Search for the cell housing the specified text and yield its (x, y) center coordinate. 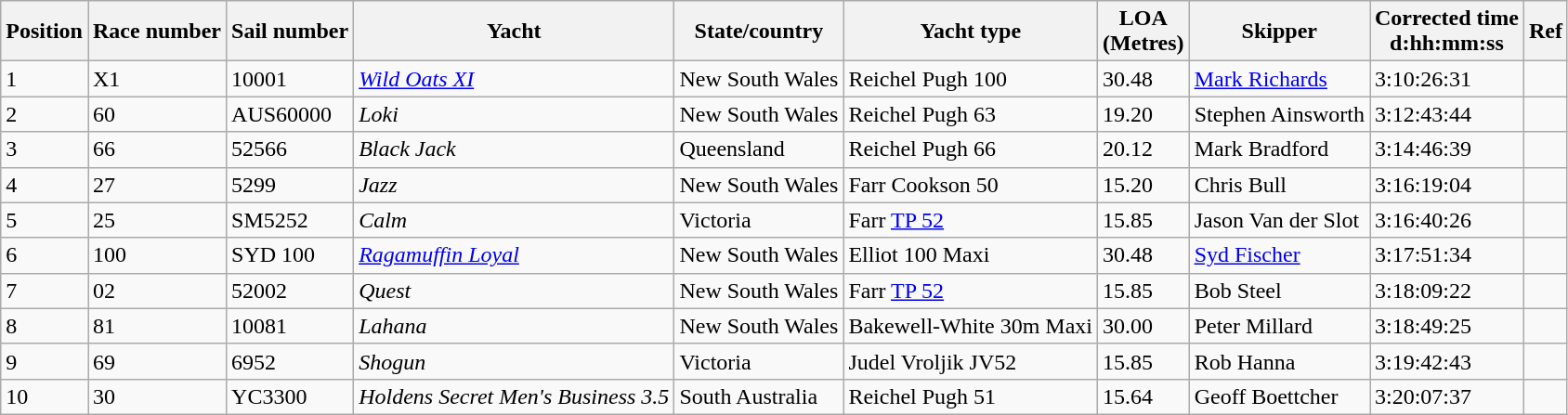
Sail number (290, 32)
3:19:42:43 (1446, 361)
AUS60000 (290, 114)
Ragamuffin Loyal (515, 255)
YC3300 (290, 396)
Judel Vroljik JV52 (971, 361)
3:18:09:22 (1446, 291)
State/country (759, 32)
3:14:46:39 (1446, 149)
10081 (290, 326)
SM5252 (290, 220)
Jazz (515, 185)
25 (156, 220)
3:20:07:37 (1446, 396)
5 (45, 220)
Loki (515, 114)
6952 (290, 361)
02 (156, 291)
3:18:49:25 (1446, 326)
30.00 (1144, 326)
69 (156, 361)
3:16:40:26 (1446, 220)
Mark Bradford (1279, 149)
9 (45, 361)
3:16:19:04 (1446, 185)
Reichel Pugh 100 (971, 79)
3 (45, 149)
Stephen Ainsworth (1279, 114)
Corrected time d:hh:mm:ss (1446, 32)
15.20 (1144, 185)
3:12:43:44 (1446, 114)
Peter Millard (1279, 326)
27 (156, 185)
2 (45, 114)
Wild Oats XI (515, 79)
52002 (290, 291)
X1 (156, 79)
LOA (Metres) (1144, 32)
Position (45, 32)
Bakewell-White 30m Maxi (971, 326)
Quest (515, 291)
Reichel Pugh 51 (971, 396)
Holdens Secret Men's Business 3.5 (515, 396)
6 (45, 255)
10 (45, 396)
Elliot 100 Maxi (971, 255)
Calm (515, 220)
100 (156, 255)
Yacht type (971, 32)
Reichel Pugh 66 (971, 149)
Farr Cookson 50 (971, 185)
81 (156, 326)
15.64 (1144, 396)
Mark Richards (1279, 79)
Chris Bull (1279, 185)
Syd Fischer (1279, 255)
Rob Hanna (1279, 361)
20.12 (1144, 149)
3:10:26:31 (1446, 79)
SYD 100 (290, 255)
Jason Van der Slot (1279, 220)
Reichel Pugh 63 (971, 114)
Shogun (515, 361)
Queensland (759, 149)
Bob Steel (1279, 291)
19.20 (1144, 114)
52566 (290, 149)
30 (156, 396)
1 (45, 79)
Yacht (515, 32)
Lahana (515, 326)
3:17:51:34 (1446, 255)
Race number (156, 32)
5299 (290, 185)
7 (45, 291)
10001 (290, 79)
South Australia (759, 396)
66 (156, 149)
Skipper (1279, 32)
8 (45, 326)
4 (45, 185)
Black Jack (515, 149)
Ref (1546, 32)
Geoff Boettcher (1279, 396)
60 (156, 114)
